Capture the cell that displays the provided text and extract its [X, Y] central coordinate. 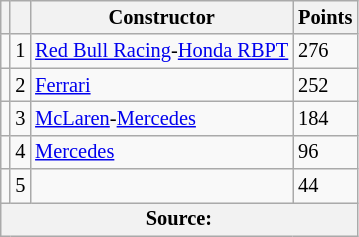
Mercedes [162, 152]
96 [325, 152]
1 [20, 51]
Red Bull Racing-Honda RBPT [162, 51]
Source: [179, 219]
184 [325, 118]
276 [325, 51]
Constructor [162, 17]
44 [325, 186]
McLaren-Mercedes [162, 118]
252 [325, 85]
Ferrari [162, 85]
5 [20, 186]
3 [20, 118]
Points [325, 17]
4 [20, 152]
2 [20, 85]
